Find where the given text appears and provide that cell's center as (X, Y) coordinate. 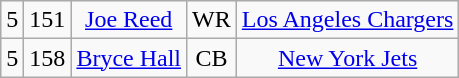
Los Angeles Chargers (348, 20)
158 (48, 58)
New York Jets (348, 58)
151 (48, 20)
CB (212, 58)
Bryce Hall (129, 58)
Joe Reed (129, 20)
WR (212, 20)
